Extract the (X, Y) coordinate from the center of the cell holding the provided text.  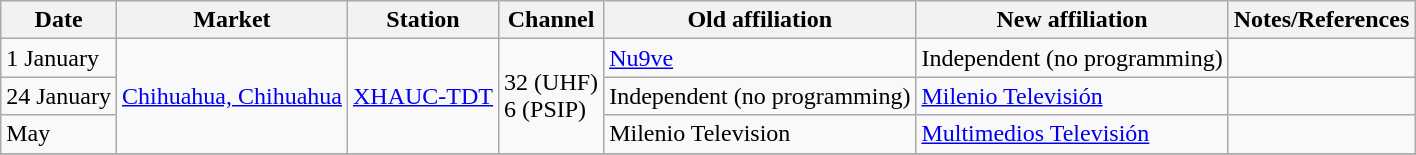
Date (59, 20)
Station (422, 20)
XHAUC-TDT (422, 96)
Chihuahua, Chihuahua (232, 96)
New affiliation (1072, 20)
Channel (552, 20)
May (59, 134)
Notes/References (1322, 20)
Nu9ve (760, 58)
24 January (59, 96)
Milenio Televisión (1072, 96)
Old affiliation (760, 20)
Multimedios Televisión (1072, 134)
32 (UHF) 6 (PSIP) (552, 96)
Market (232, 20)
1 January (59, 58)
Milenio Television (760, 134)
